Scan for the cell matching the given text and deliver its (X, Y) coordinate at center. 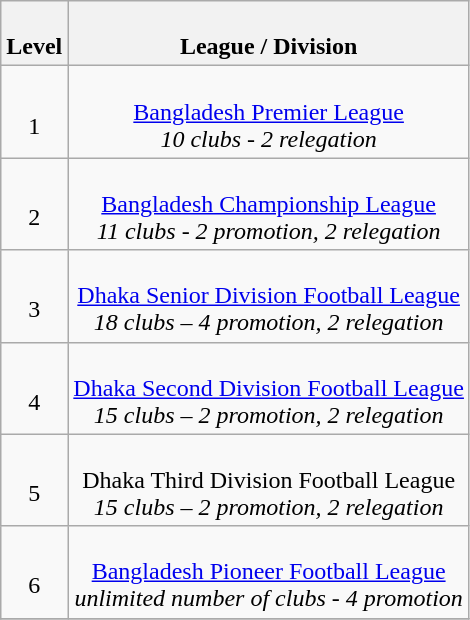
3 (34, 296)
Bangladesh Championship League 11 clubs - 2 promotion, 2 relegation (269, 204)
Level (34, 34)
1 (34, 112)
Dhaka Third Division Football League 15 clubs – 2 promotion, 2 relegation (269, 480)
4 (34, 388)
Bangladesh Pioneer Football League unlimited number of clubs - 4 promotion (269, 572)
2 (34, 204)
Dhaka Senior Division Football League 18 clubs – 4 promotion, 2 relegation (269, 296)
League / Division (269, 34)
Bangladesh Premier League 10 clubs - 2 relegation (269, 112)
6 (34, 572)
5 (34, 480)
Dhaka Second Division Football League 15 clubs – 2 promotion, 2 relegation (269, 388)
